Provide the (X, Y) coordinate of the cell's center where the given text is located.  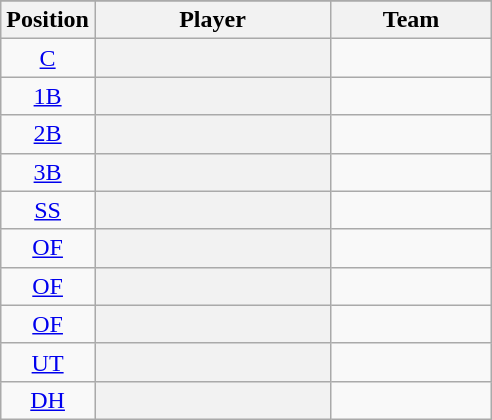
UT (48, 362)
Position (48, 20)
DH (48, 400)
C (48, 58)
SS (48, 210)
3B (48, 172)
1B (48, 96)
Player (212, 20)
Team (412, 20)
2B (48, 134)
